Identify which cell holds the provided text, then report its [X, Y] central coordinate. 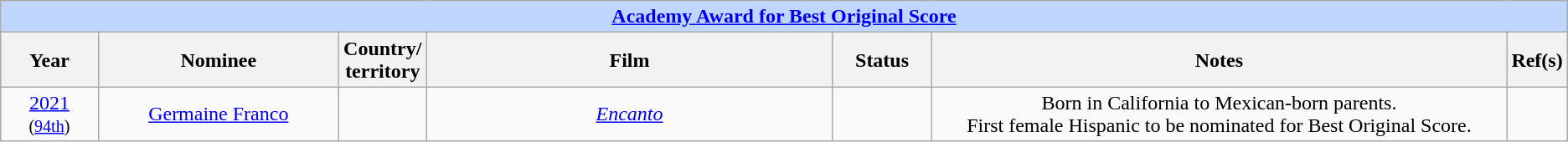
Born in California to Mexican-born parents.First female Hispanic to be nominated for Best Original Score. [1220, 114]
Notes [1220, 60]
Nominee [219, 60]
Film [630, 60]
Country/territory [383, 60]
Academy Award for Best Original Score [784, 17]
Ref(s) [1537, 60]
Germaine Franco [219, 114]
Year [49, 60]
Encanto [630, 114]
Status [882, 60]
2021(94th) [49, 114]
